Determine the (x, y) coordinate at the center of the cell enclosing the given text.  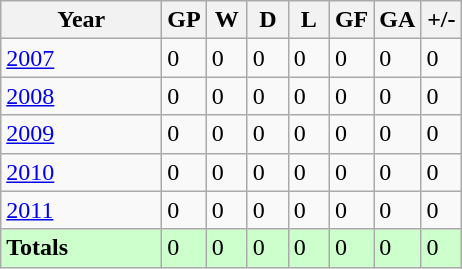
W (226, 20)
2008 (82, 96)
GA (398, 20)
2007 (82, 58)
2010 (82, 172)
GP (184, 20)
Totals (82, 248)
Year (82, 20)
+/- (442, 20)
GF (351, 20)
2009 (82, 134)
2011 (82, 210)
D (268, 20)
L (308, 20)
